From the cell containing the given text, extract its center point as [X, Y] coordinate. 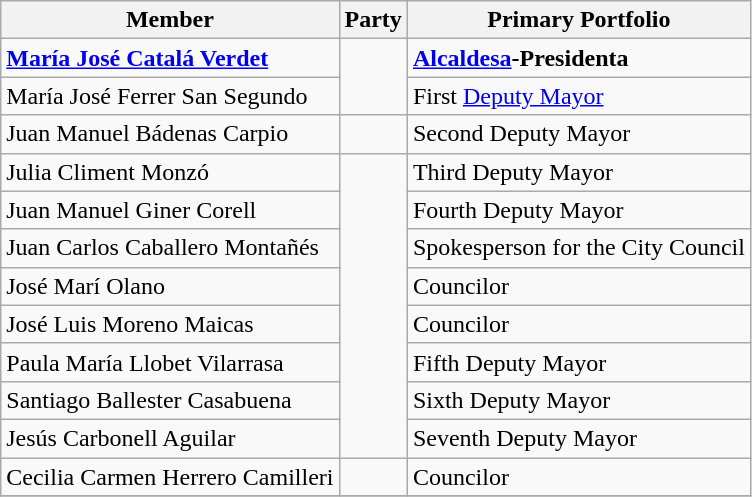
Fifth Deputy Mayor [578, 362]
Alcaldesa-Presidenta [578, 58]
Juan Manuel Bádenas Carpio [170, 134]
Sixth Deputy Mayor [578, 400]
María José Ferrer San Segundo [170, 96]
Seventh Deputy Mayor [578, 438]
Juan Manuel Giner Corell [170, 210]
Paula María Llobet Vilarrasa [170, 362]
Santiago Ballester Casabuena [170, 400]
Member [170, 20]
José Luis Moreno Maicas [170, 324]
Juan Carlos Caballero Montañés [170, 248]
Jesús Carbonell Aguilar [170, 438]
First Deputy Mayor [578, 96]
Cecilia Carmen Herrero Camilleri [170, 477]
Third Deputy Mayor [578, 172]
Julia Climent Monzó [170, 172]
Second Deputy Mayor [578, 134]
Party [373, 20]
José Marí Olano [170, 286]
Fourth Deputy Mayor [578, 210]
María José Catalá Verdet [170, 58]
Spokesperson for the City Council [578, 248]
Primary Portfolio [578, 20]
